Capture the cell that displays the provided text and extract its (x, y) central coordinate. 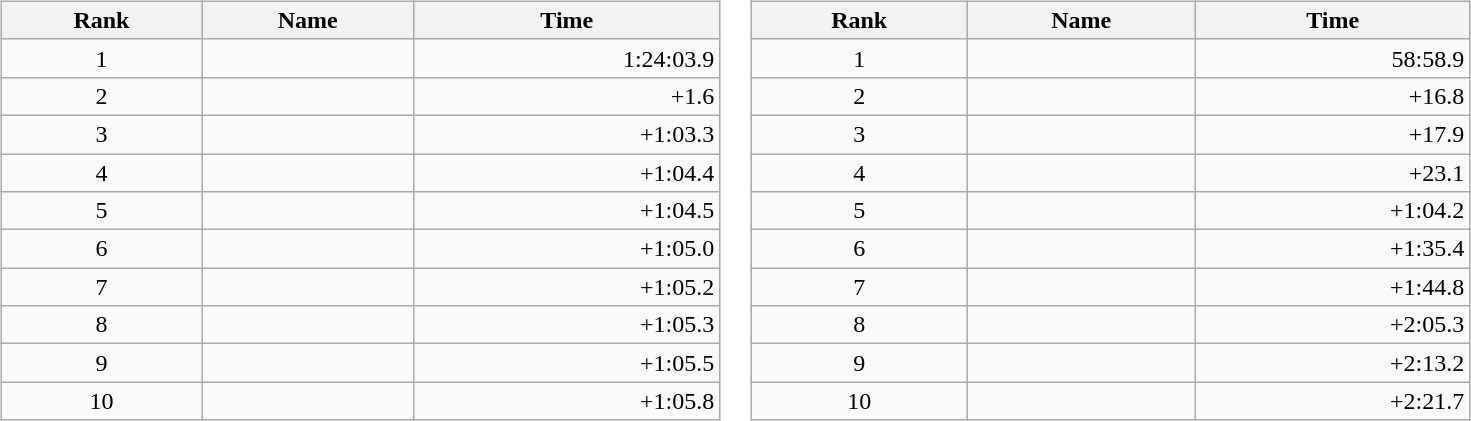
+1:35.4 (1333, 249)
+1:05.5 (567, 363)
+2:21.7 (1333, 401)
+2:05.3 (1333, 325)
+1:04.5 (567, 211)
+1:04.2 (1333, 211)
+16.8 (1333, 96)
+23.1 (1333, 173)
+1:44.8 (1333, 287)
+2:13.2 (1333, 363)
+1:04.4 (567, 173)
+1:05.3 (567, 325)
+17.9 (1333, 134)
+1.6 (567, 96)
+1:05.0 (567, 249)
1:24:03.9 (567, 58)
+1:05.2 (567, 287)
+1:03.3 (567, 134)
58:58.9 (1333, 58)
+1:05.8 (567, 401)
